Locate the cell with the specified text and output its (X, Y) center coordinate. 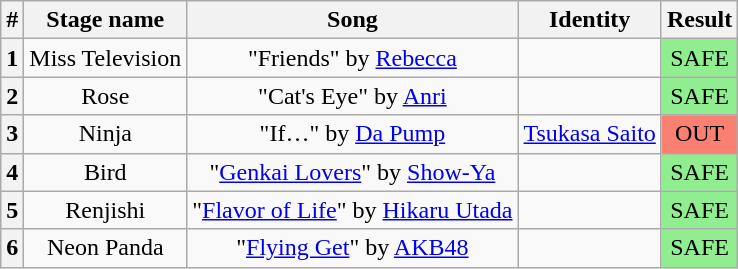
"Friends" by Rebecca (352, 58)
"Genkai Lovers" by Show-Ya (352, 172)
"Cat's Eye" by Anri (352, 96)
Song (352, 20)
Miss Television (106, 58)
Bird (106, 172)
Renjishi (106, 210)
Ninja (106, 134)
Stage name (106, 20)
5 (12, 210)
"Flavor of Life" by Hikaru Utada (352, 210)
Neon Panda (106, 248)
Tsukasa Saito (590, 134)
Rose (106, 96)
1 (12, 58)
2 (12, 96)
Identity (590, 20)
Result (699, 20)
OUT (699, 134)
6 (12, 248)
"If…" by Da Pump (352, 134)
4 (12, 172)
# (12, 20)
"Flying Get" by AKB48 (352, 248)
3 (12, 134)
